Determine the [X, Y] coordinate at the center of the cell enclosing the given text.  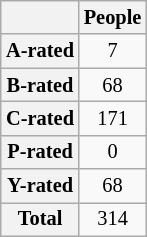
People [112, 18]
0 [112, 152]
A-rated [40, 51]
Total [40, 220]
171 [112, 119]
B-rated [40, 85]
7 [112, 51]
C-rated [40, 119]
314 [112, 220]
Y-rated [40, 186]
P-rated [40, 152]
